Search for the cell housing the specified text and yield its (X, Y) center coordinate. 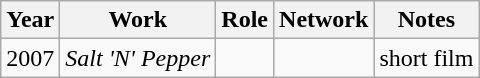
short film (426, 58)
Work (138, 20)
Role (245, 20)
Network (324, 20)
Notes (426, 20)
Year (30, 20)
Salt 'N' Pepper (138, 58)
2007 (30, 58)
